Output the [X, Y] coordinate of the center of the cell containing the given text.  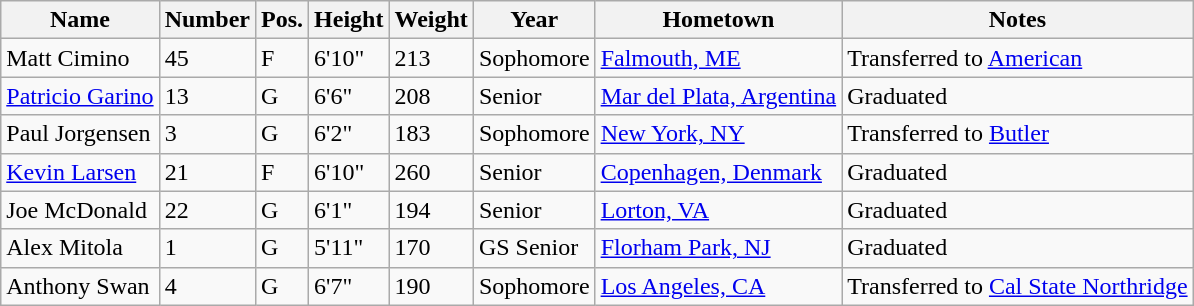
213 [431, 58]
3 [207, 134]
Falmouth, ME [718, 58]
Height [349, 20]
194 [431, 210]
Anthony Swan [80, 286]
Transferred to Cal State Northridge [1018, 286]
Transferred to American [1018, 58]
Number [207, 20]
22 [207, 210]
13 [207, 96]
6'6" [349, 96]
Los Angeles, CA [718, 286]
Joe McDonald [80, 210]
Matt Cimino [80, 58]
Alex Mitola [80, 248]
190 [431, 286]
Weight [431, 20]
1 [207, 248]
Transferred to Butler [1018, 134]
6'2" [349, 134]
GS Senior [534, 248]
Lorton, VA [718, 210]
Copenhagen, Denmark [718, 172]
208 [431, 96]
Patricio Garino [80, 96]
Name [80, 20]
21 [207, 172]
6'1" [349, 210]
4 [207, 286]
170 [431, 248]
Notes [1018, 20]
Pos. [282, 20]
183 [431, 134]
Year [534, 20]
45 [207, 58]
Kevin Larsen [80, 172]
Hometown [718, 20]
5'11" [349, 248]
Florham Park, NJ [718, 248]
260 [431, 172]
Paul Jorgensen [80, 134]
6'7" [349, 286]
Mar del Plata, Argentina [718, 96]
New York, NY [718, 134]
